Provide the [X, Y] coordinate of the cell's center where the given text is located.  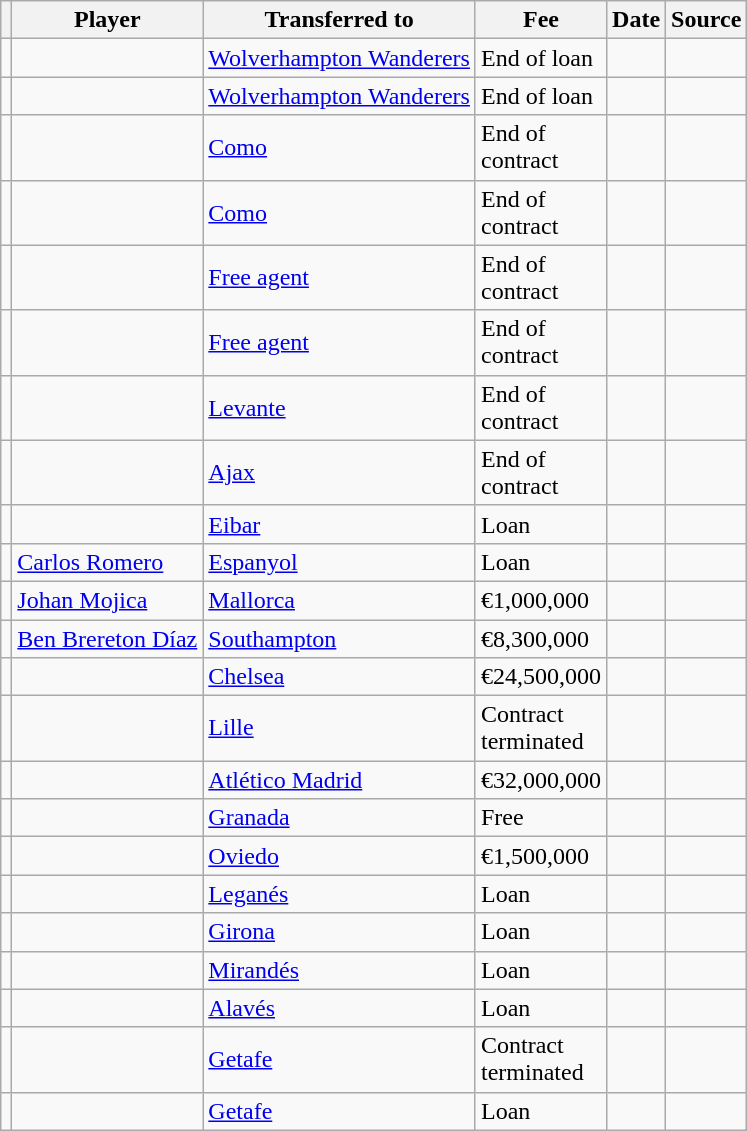
Girona [340, 932]
Transferred to [340, 20]
Chelsea [340, 677]
Oviedo [340, 856]
Ajax [340, 472]
Leganés [340, 894]
Source [706, 20]
Carlos Romero [108, 562]
Eibar [340, 524]
Player [108, 20]
Mirandés [340, 970]
Lille [340, 728]
Fee [540, 20]
Date [636, 20]
Mallorca [340, 600]
Johan Mojica [108, 600]
Free [540, 818]
€8,300,000 [540, 639]
€32,000,000 [540, 780]
Atlético Madrid [340, 780]
Southampton [340, 639]
Levante [340, 408]
Espanyol [340, 562]
Alavés [340, 1008]
Ben Brereton Díaz [108, 639]
€1,000,000 [540, 600]
€1,500,000 [540, 856]
Granada [340, 818]
€24,500,000 [540, 677]
